Determine the (x, y) coordinate at the center of the cell enclosing the given text.  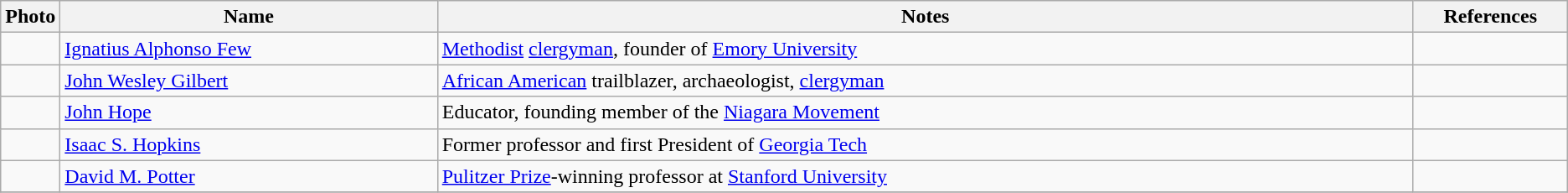
Notes (925, 17)
Name (249, 17)
Methodist clergyman, founder of Emory University (925, 49)
John Wesley Gilbert (249, 81)
Ignatius Alphonso Few (249, 49)
Former professor and first President of Georgia Tech (925, 144)
Photo (30, 17)
African American trailblazer, archaeologist, clergyman (925, 81)
Isaac S. Hopkins (249, 144)
Educator, founding member of the Niagara Movement (925, 112)
David M. Potter (249, 176)
John Hope (249, 112)
Pulitzer Prize-winning professor at Stanford University (925, 176)
References (1490, 17)
